Provide the (X, Y) coordinate of the cell's center where the given text is located.  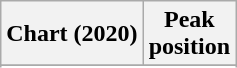
Peakposition (189, 34)
Chart (2020) (72, 34)
